Provide the [X, Y] coordinate of the cell's center where the given text is located.  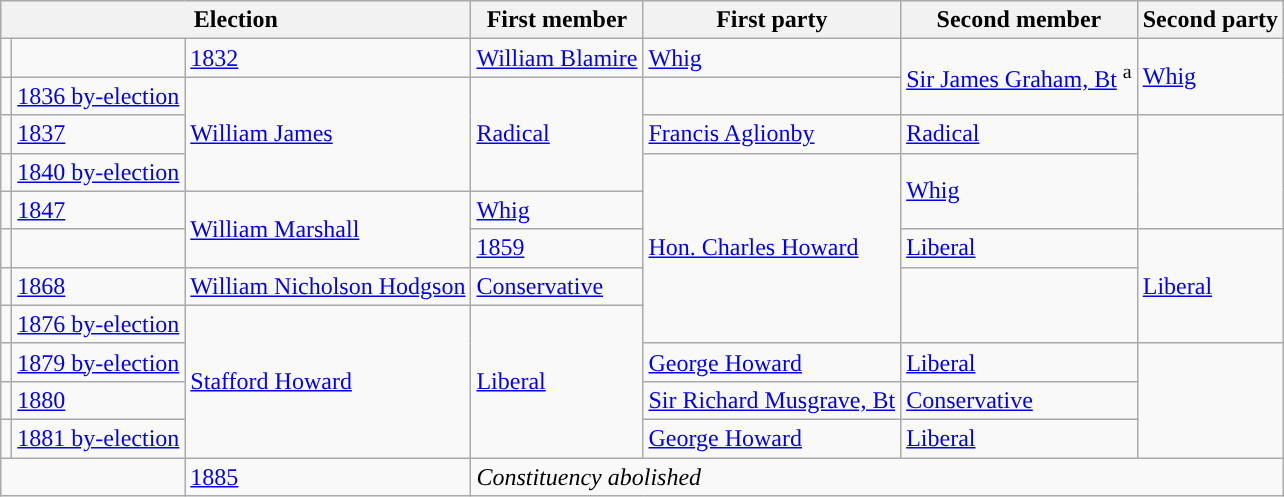
1876 by-election [98, 324]
1885 [328, 477]
1847 [98, 210]
Second member [1020, 20]
Sir James Graham, Bt a [1020, 77]
First party [772, 20]
Constituency abolished [878, 477]
Hon. Charles Howard [772, 248]
William Nicholson Hodgson [328, 286]
1840 by-election [98, 172]
1832 [328, 58]
1881 by-election [98, 438]
William James [328, 134]
1836 by-election [98, 96]
1859 [557, 248]
1879 by-election [98, 362]
First member [557, 20]
William Marshall [328, 229]
Election [236, 20]
Sir Richard Musgrave, Bt [772, 400]
1868 [98, 286]
1880 [98, 400]
Second party [1210, 20]
1837 [98, 134]
Stafford Howard [328, 381]
Francis Aglionby [772, 134]
William Blamire [557, 58]
